Provide the (x, y) coordinate of the cell's center where the given text is located.  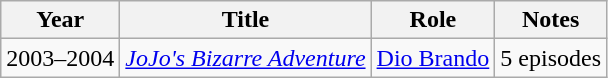
2003–2004 (60, 58)
Role (433, 20)
Dio Brando (433, 58)
Title (246, 20)
Notes (551, 20)
Year (60, 20)
5 episodes (551, 58)
JoJo's Bizarre Adventure (246, 58)
